From the cell containing the given text, extract its center point as (X, Y) coordinate. 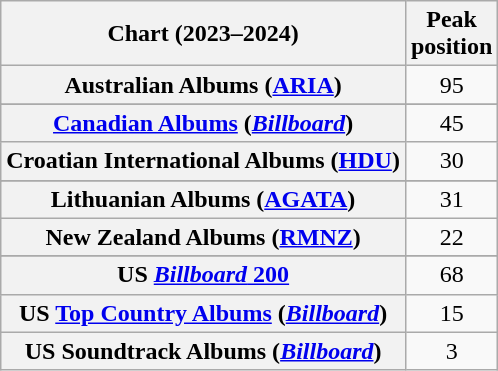
30 (451, 161)
Croatian International Albums (HDU) (204, 161)
22 (451, 237)
Peakposition (451, 34)
95 (451, 85)
Australian Albums (ARIA) (204, 85)
US Billboard 200 (204, 275)
3 (451, 351)
New Zealand Albums (RMNZ) (204, 237)
68 (451, 275)
Lithuanian Albums (AGATA) (204, 199)
31 (451, 199)
US Top Country Albums (Billboard) (204, 313)
Chart (2023–2024) (204, 34)
15 (451, 313)
45 (451, 123)
Canadian Albums (Billboard) (204, 123)
US Soundtrack Albums (Billboard) (204, 351)
